Output the [X, Y] coordinate of the center of the cell containing the given text.  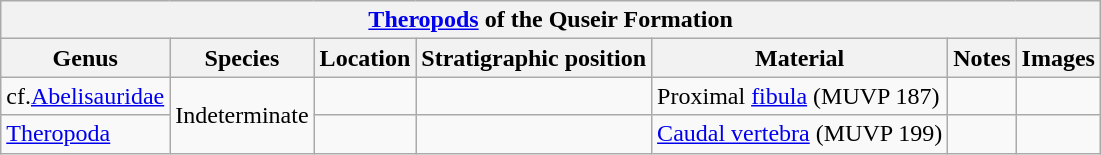
Genus [86, 58]
Material [800, 58]
Theropods of the Quseir Formation [551, 20]
Species [242, 58]
Notes [982, 58]
Indeterminate [242, 115]
cf.Abelisauridae [86, 96]
Images [1058, 58]
Caudal vertebra (MUVP 199) [800, 134]
Stratigraphic position [534, 58]
Theropoda [86, 134]
Location [365, 58]
Proximal fibula (MUVP 187) [800, 96]
